Output the [X, Y] coordinate of the center of the cell containing the given text.  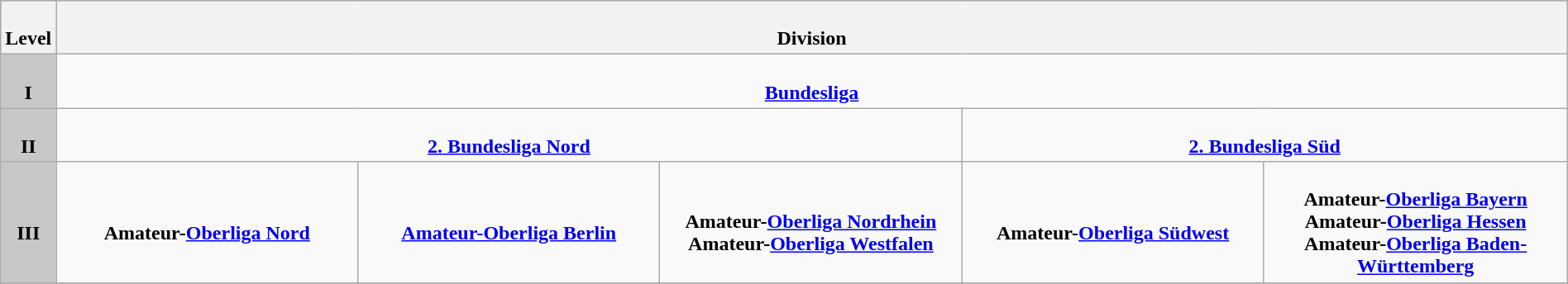
Amateur-Oberliga Südwest [1113, 222]
Amateur-Oberliga Berlin [509, 222]
2. Bundesliga Süd [1264, 135]
Amateur-Oberliga Nord [207, 222]
Level [28, 28]
Amateur-Oberliga Bayern Amateur-Oberliga Hessen Amateur-Oberliga Baden-Württemberg [1416, 222]
2. Bundesliga Nord [509, 135]
I [28, 81]
Division [812, 28]
Bundesliga [812, 81]
Amateur-Oberliga Nordrhein Amateur-Oberliga Westfalen [810, 222]
II [28, 135]
III [28, 222]
